Return [x, y] of the center of cell containing provided text 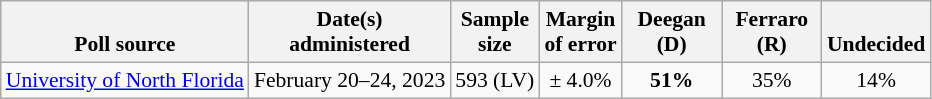
Date(s)administered [350, 32]
Samplesize [494, 32]
February 20–24, 2023 [350, 80]
593 (LV) [494, 80]
Ferraro(R) [772, 32]
University of North Florida [125, 80]
± 4.0% [580, 80]
Poll source [125, 32]
14% [876, 80]
Deegan(D) [672, 32]
35% [772, 80]
Undecided [876, 32]
51% [672, 80]
Marginof error [580, 32]
